Scan for the cell matching the given text and deliver its [x, y] coordinate at center. 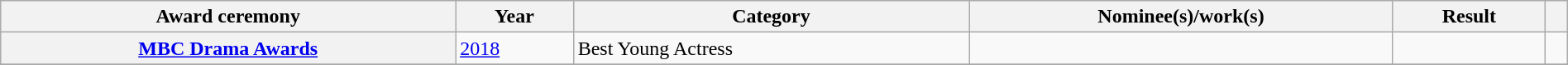
Category [771, 17]
Award ceremony [228, 17]
Nominee(s)/work(s) [1181, 17]
2018 [514, 48]
Result [1469, 17]
Year [514, 17]
MBC Drama Awards [228, 48]
Best Young Actress [771, 48]
